Determine the [x, y] coordinate at the center of the cell enclosing the given text.  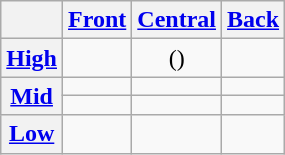
High [32, 58]
Back [254, 20]
Central [177, 20]
Low [32, 134]
Mid [32, 96]
Front [98, 20]
() [177, 58]
